Provide the [X, Y] coordinate of the cell's center where the given text is located.  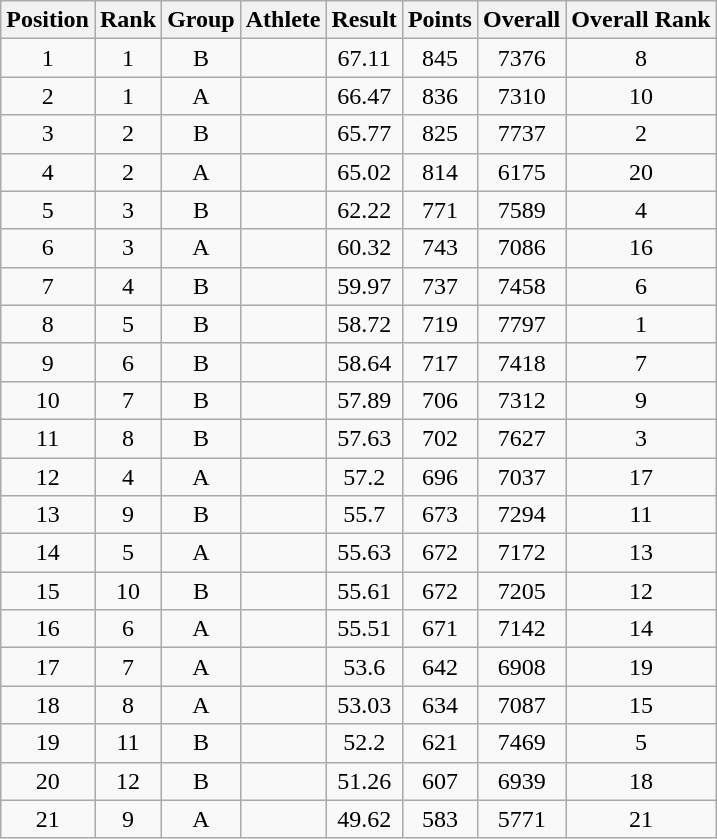
717 [440, 362]
Group [202, 20]
53.6 [364, 667]
6908 [521, 667]
66.47 [364, 96]
7086 [521, 248]
607 [440, 781]
59.97 [364, 286]
7294 [521, 515]
62.22 [364, 210]
7737 [521, 134]
621 [440, 743]
7627 [521, 438]
696 [440, 477]
737 [440, 286]
Overall Rank [641, 20]
65.77 [364, 134]
634 [440, 705]
67.11 [364, 58]
6939 [521, 781]
55.7 [364, 515]
53.03 [364, 705]
7312 [521, 400]
49.62 [364, 819]
702 [440, 438]
Athlete [283, 20]
58.72 [364, 324]
55.63 [364, 553]
671 [440, 629]
825 [440, 134]
836 [440, 96]
583 [440, 819]
60.32 [364, 248]
7797 [521, 324]
57.89 [364, 400]
719 [440, 324]
57.2 [364, 477]
Rank [128, 20]
7376 [521, 58]
642 [440, 667]
7205 [521, 591]
845 [440, 58]
55.61 [364, 591]
771 [440, 210]
51.26 [364, 781]
7142 [521, 629]
7418 [521, 362]
706 [440, 400]
673 [440, 515]
7087 [521, 705]
55.51 [364, 629]
7037 [521, 477]
5771 [521, 819]
6175 [521, 172]
7172 [521, 553]
7589 [521, 210]
Result [364, 20]
7458 [521, 286]
7469 [521, 743]
814 [440, 172]
52.2 [364, 743]
743 [440, 248]
Points [440, 20]
Position [48, 20]
7310 [521, 96]
57.63 [364, 438]
Overall [521, 20]
65.02 [364, 172]
58.64 [364, 362]
